Provide the [x, y] coordinate of the cell's center where the given text is located.  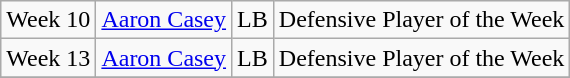
Week 13 [48, 58]
Week 10 [48, 20]
